Scan for the cell matching the given text and deliver its [X, Y] coordinate at center. 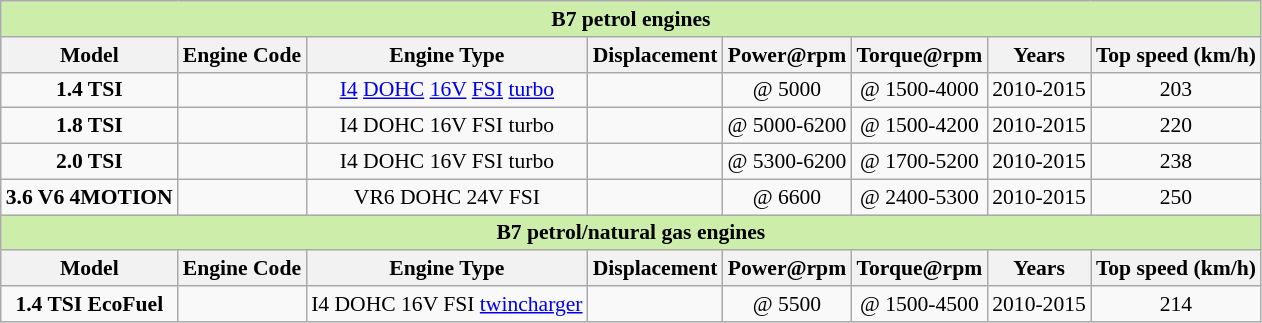
@ 1500-4200 [919, 126]
B7 petrol engines [631, 19]
I4 DOHC 16V FSI twincharger [447, 304]
1.4 TSI [90, 90]
VR6 DOHC 24V FSI [447, 197]
@ 5300-6200 [786, 162]
203 [1176, 90]
@ 2400-5300 [919, 197]
220 [1176, 126]
@ 1500-4000 [919, 90]
@ 5500 [786, 304]
B7 petrol/natural gas engines [631, 233]
@ 5000 [786, 90]
250 [1176, 197]
238 [1176, 162]
@ 6600 [786, 197]
@ 5000-6200 [786, 126]
1.4 TSI EcoFuel [90, 304]
3.6 V6 4MOTION [90, 197]
@ 1500-4500 [919, 304]
@ 1700-5200 [919, 162]
1.8 TSI [90, 126]
214 [1176, 304]
2.0 TSI [90, 162]
